Capture the cell that displays the provided text and extract its [X, Y] central coordinate. 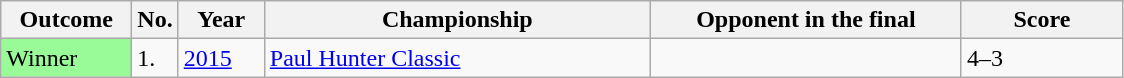
Year [221, 20]
4–3 [1042, 58]
No. [155, 20]
Outcome [66, 20]
Opponent in the final [806, 20]
Championship [457, 20]
Winner [66, 58]
1. [155, 58]
2015 [221, 58]
Score [1042, 20]
Paul Hunter Classic [457, 58]
